From the cell containing the given text, extract its center point as [x, y] coordinate. 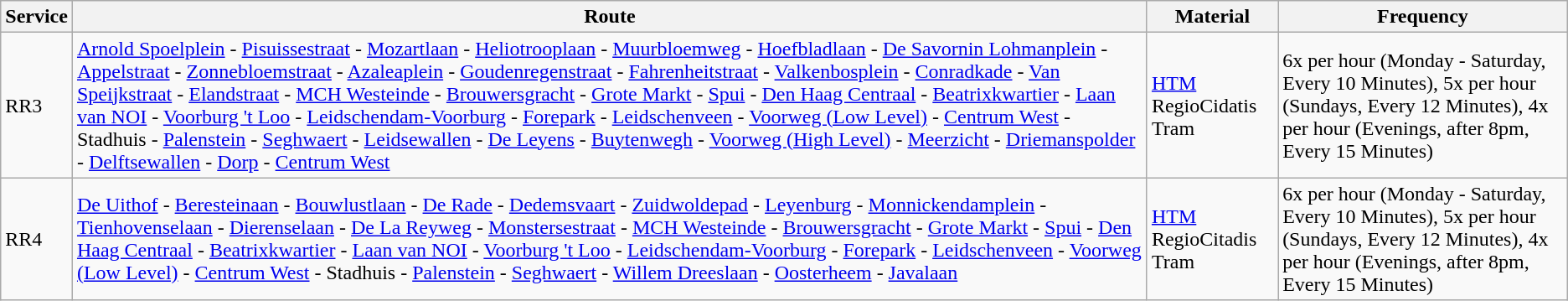
Route [610, 17]
RR4 [37, 239]
HTM RegioCidatis Tram [1212, 106]
Service [37, 17]
HTM RegioCitadis Tram [1212, 239]
Frequency [1423, 17]
RR3 [37, 106]
Material [1212, 17]
